Output the (X, Y) coordinate of the center of the cell containing the given text.  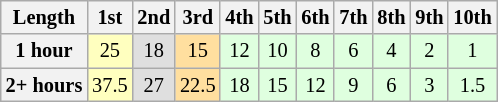
4th (239, 17)
2 (429, 51)
1 (472, 51)
1 hour (44, 51)
1st (110, 17)
5th (277, 17)
1.5 (472, 85)
3rd (198, 17)
2nd (154, 17)
8th (391, 17)
25 (110, 51)
7th (353, 17)
10 (277, 51)
37.5 (110, 85)
9 (353, 85)
9th (429, 17)
4 (391, 51)
8 (315, 51)
2+ hours (44, 85)
22.5 (198, 85)
3 (429, 85)
27 (154, 85)
6th (315, 17)
Length (44, 17)
10th (472, 17)
